Extract the [X, Y] coordinate from the center of the cell holding the provided text.  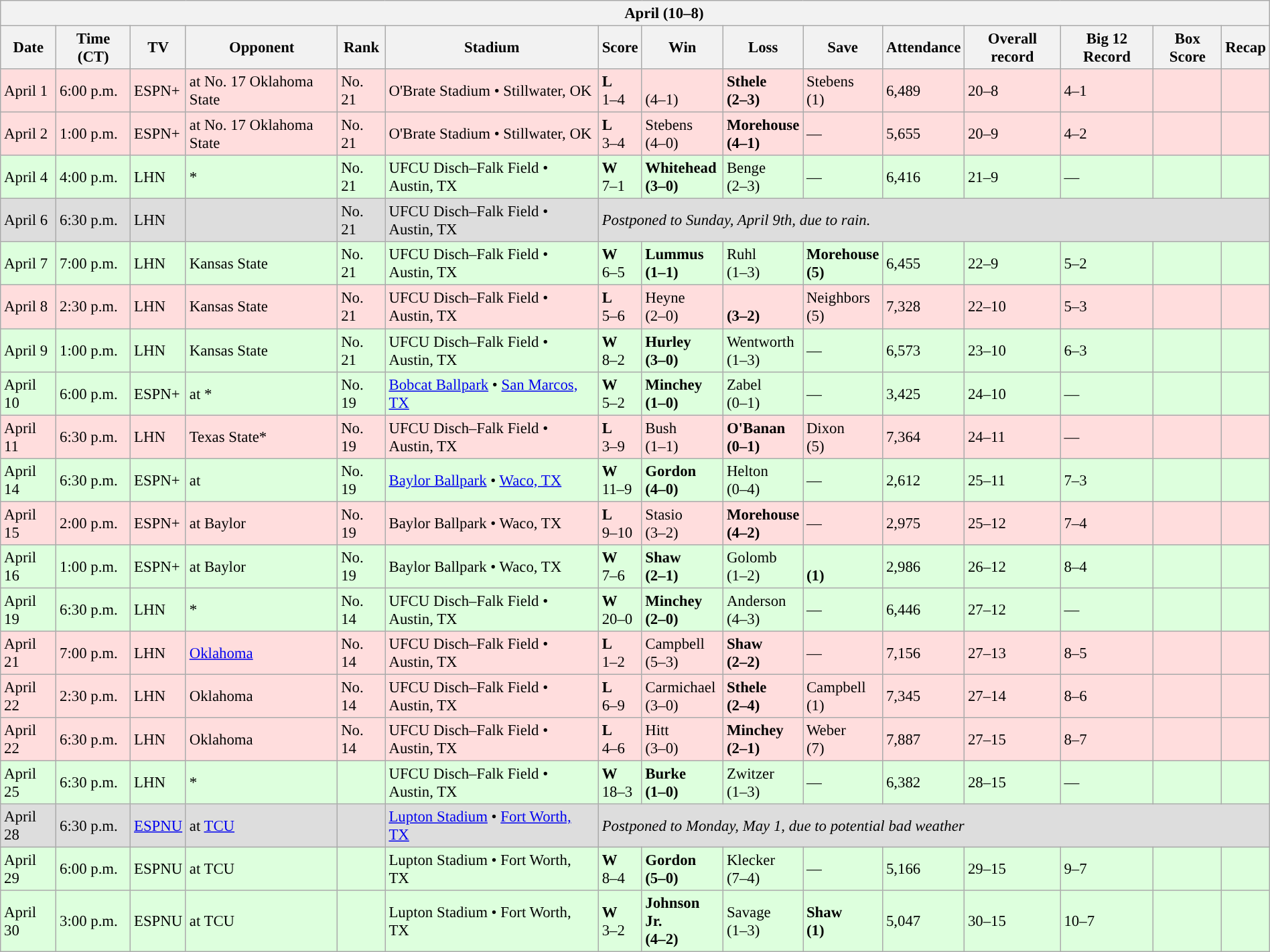
23–10 [1013, 349]
Postponed to Monday, May 1, due to potential bad weather [934, 826]
29–15 [1013, 869]
Stadium [492, 47]
April 11 [28, 437]
4–1 [1107, 91]
L3–4 [620, 134]
7–3 [1107, 479]
24–10 [1013, 394]
21–9 [1013, 177]
April 8 [28, 307]
Bush(1–1) [683, 437]
April 16 [28, 566]
O'Banan(0–1) [764, 437]
Sthele(2–3) [764, 91]
April 2 [28, 134]
April 15 [28, 524]
April 4 [28, 177]
22–10 [1013, 307]
April 1 [28, 91]
Zwitzer(1–3) [764, 782]
Heyne(2–0) [683, 307]
W8–4 [620, 869]
April (10–8) [635, 13]
Stebens(1) [843, 91]
Stasio(3–2) [683, 524]
7–4 [1107, 524]
Carmichael(3–0) [683, 696]
Shaw(2–2) [764, 653]
April 29 [28, 869]
L6–9 [620, 696]
(1) [843, 566]
Score [620, 47]
20–8 [1013, 91]
Box Score [1188, 47]
Morehouse(4–1) [764, 134]
Minchey(2–0) [683, 609]
April 14 [28, 479]
25–12 [1013, 524]
24–11 [1013, 437]
Minchey(2–1) [764, 739]
Opponent [261, 47]
Gordon(4–0) [683, 479]
27–12 [1013, 609]
Rank [362, 47]
8–7 [1107, 739]
5–3 [1107, 307]
Attendance [924, 47]
Big 12 Record [1107, 47]
27–13 [1013, 653]
5,047 [924, 921]
8–6 [1107, 696]
9–7 [1107, 869]
Wentworth(1–3) [764, 349]
April 10 [28, 394]
Time (CT) [94, 47]
L5–6 [620, 307]
2,612 [924, 479]
6,446 [924, 609]
Save [843, 47]
April 6 [28, 221]
3:00 p.m. [94, 921]
20–9 [1013, 134]
W7–1 [620, 177]
April 30 [28, 921]
10–7 [1107, 921]
Klecker(7–4) [764, 869]
W5–2 [620, 394]
6,455 [924, 264]
Hurley(3–0) [683, 349]
Postponed to Sunday, April 9th, due to rain. [934, 221]
Campbell(1) [843, 696]
W8–2 [620, 349]
W6–5 [620, 264]
W3–2 [620, 921]
at [261, 479]
2,975 [924, 524]
(4–1) [683, 91]
Neighbors(5) [843, 307]
April 21 [28, 653]
Hitt(3–0) [683, 739]
Sthele(2–4) [764, 696]
5,166 [924, 869]
27–14 [1013, 696]
Weber(7) [843, 739]
4–2 [1107, 134]
Lummus(1–1) [683, 264]
Overall record [1013, 47]
Minchey(1–0) [683, 394]
W18–3 [620, 782]
6,416 [924, 177]
5–2 [1107, 264]
Loss [764, 47]
6,573 [924, 349]
April 7 [28, 264]
22–9 [1013, 264]
5,655 [924, 134]
Helton(0–4) [764, 479]
L9–10 [620, 524]
8–4 [1107, 566]
Texas State* [261, 437]
Dixon(5) [843, 437]
W7–6 [620, 566]
7,887 [924, 739]
Golomb(1–2) [764, 566]
W11–9 [620, 479]
April 28 [28, 826]
Savage(1–3) [764, 921]
L3–9 [620, 437]
Date [28, 47]
Burke(1–0) [683, 782]
Shaw(1) [843, 921]
25–11 [1013, 479]
Bobcat Ballpark • San Marcos, TX [492, 394]
Whitehead(3–0) [683, 177]
2,986 [924, 566]
27–15 [1013, 739]
26–12 [1013, 566]
3,425 [924, 394]
Stebens(4–0) [683, 134]
6,489 [924, 91]
Ruhl(1–3) [764, 264]
7,345 [924, 696]
L1–4 [620, 91]
April 19 [28, 609]
Recap [1246, 47]
7,156 [924, 653]
Shaw(2–1) [683, 566]
4:00 p.m. [94, 177]
Win [683, 47]
April 25 [28, 782]
Morehouse(5) [843, 264]
L4–6 [620, 739]
Zabel(0–1) [764, 394]
(3–2) [764, 307]
W20–0 [620, 609]
Morehouse(4–2) [764, 524]
7,364 [924, 437]
2:00 p.m. [94, 524]
6–3 [1107, 349]
April 9 [28, 349]
TV [158, 47]
7,328 [924, 307]
28–15 [1013, 782]
8–5 [1107, 653]
Anderson(4–3) [764, 609]
Gordon(5–0) [683, 869]
Johnson Jr.(4–2) [683, 921]
30–15 [1013, 921]
at * [261, 394]
6,382 [924, 782]
Benge(2–3) [764, 177]
L1–2 [620, 653]
Campbell(5–3) [683, 653]
